Locate the cell with the specified text and output its [x, y] center coordinate. 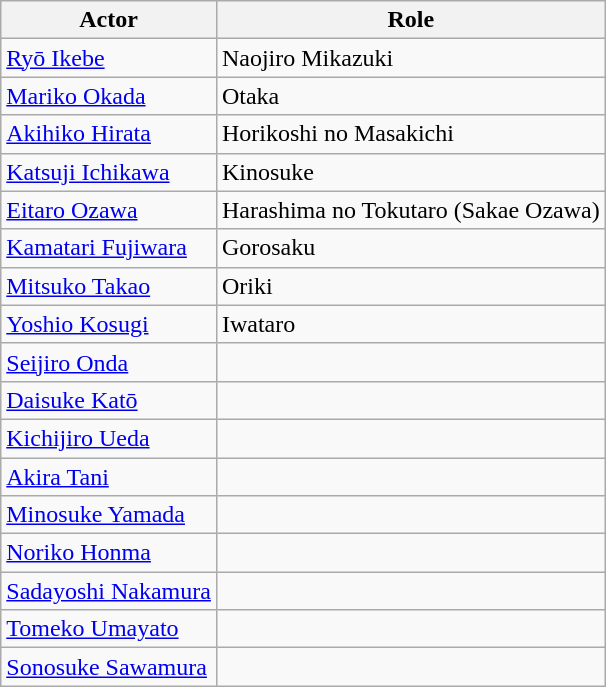
Mitsuko Takao [109, 286]
Daisuke Katō [109, 400]
Mariko Okada [109, 96]
Akihiko Hirata [109, 134]
Role [410, 20]
Oriki [410, 286]
Minosuke Yamada [109, 515]
Tomeko Umayato [109, 629]
Kichijiro Ueda [109, 438]
Ryō Ikebe [109, 58]
Sadayoshi Nakamura [109, 591]
Noriko Honma [109, 553]
Akira Tani [109, 477]
Horikoshi no Masakichi [410, 134]
Kamatari Fujiwara [109, 248]
Otaka [410, 96]
Kinosuke [410, 172]
Naojiro Mikazuki [410, 58]
Katsuji Ichikawa [109, 172]
Seijiro Onda [109, 362]
Harashima no Tokutaro (Sakae Ozawa) [410, 210]
Iwataro [410, 324]
Eitaro Ozawa [109, 210]
Sonosuke Sawamura [109, 667]
Actor [109, 20]
Gorosaku [410, 248]
Yoshio Kosugi [109, 324]
